Detect which cell encompasses the target text, then output its [x, y] center coordinate. 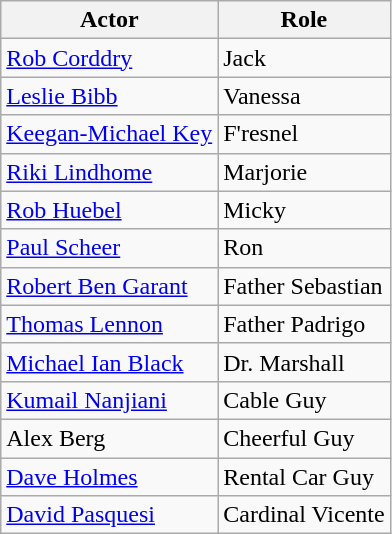
Kumail Nanjiani [110, 400]
Father Padrigo [304, 324]
Actor [110, 20]
David Pasquesi [110, 515]
Marjorie [304, 172]
Paul Scheer [110, 248]
Cheerful Guy [304, 438]
Vanessa [304, 96]
Keegan-Michael Key [110, 134]
Riki Lindhome [110, 172]
Micky [304, 210]
Leslie Bibb [110, 96]
Alex Berg [110, 438]
Michael Ian Black [110, 362]
F'resnel [304, 134]
Father Sebastian [304, 286]
Dave Holmes [110, 477]
Cardinal Vicente [304, 515]
Cable Guy [304, 400]
Ron [304, 248]
Role [304, 20]
Thomas Lennon [110, 324]
Jack [304, 58]
Robert Ben Garant [110, 286]
Rob Huebel [110, 210]
Rob Corddry [110, 58]
Rental Car Guy [304, 477]
Dr. Marshall [304, 362]
